Search for the cell housing the specified text and yield its (x, y) center coordinate. 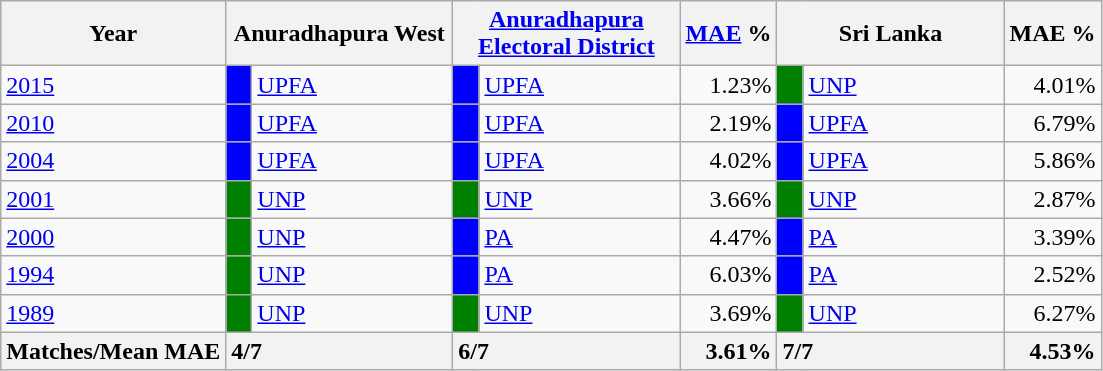
2004 (114, 161)
Year (114, 34)
3.69% (728, 313)
3.66% (728, 199)
5.86% (1052, 161)
7/7 (890, 351)
6/7 (566, 351)
2000 (114, 237)
6.79% (1052, 123)
4.01% (1052, 85)
Anuradhapura West (340, 34)
6.03% (728, 275)
1994 (114, 275)
1.23% (728, 85)
2001 (114, 199)
3.39% (1052, 237)
Matches/Mean MAE (114, 351)
Anuradhapura Electoral District (566, 34)
6.27% (1052, 313)
4/7 (340, 351)
Sri Lanka (890, 34)
3.61% (728, 351)
2.19% (728, 123)
4.02% (728, 161)
2010 (114, 123)
2015 (114, 85)
4.47% (728, 237)
2.87% (1052, 199)
2.52% (1052, 275)
1989 (114, 313)
4.53% (1052, 351)
